Pinpoint the cell where the given text exists, returning its [X, Y] midpoint coordinate. 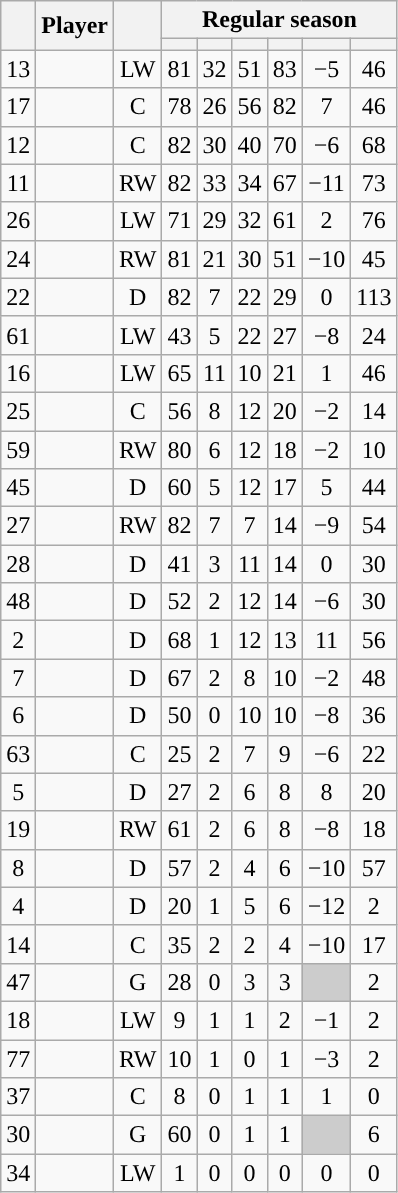
52 [180, 602]
43 [180, 335]
−11 [326, 183]
78 [180, 107]
70 [284, 145]
44 [374, 488]
35 [180, 944]
83 [284, 69]
36 [374, 716]
−12 [326, 906]
113 [374, 297]
76 [374, 221]
63 [18, 754]
−3 [326, 1059]
47 [18, 982]
41 [180, 564]
40 [250, 145]
50 [180, 716]
−9 [326, 526]
71 [180, 221]
19 [18, 830]
Regular season [280, 20]
37 [18, 1097]
16 [18, 373]
59 [18, 449]
73 [374, 183]
54 [374, 526]
33 [214, 183]
−1 [326, 1020]
Player [75, 26]
77 [18, 1059]
65 [180, 373]
−5 [326, 69]
80 [180, 449]
